For the text-containing cell, return its midpoint in (x, y) coordinate format. 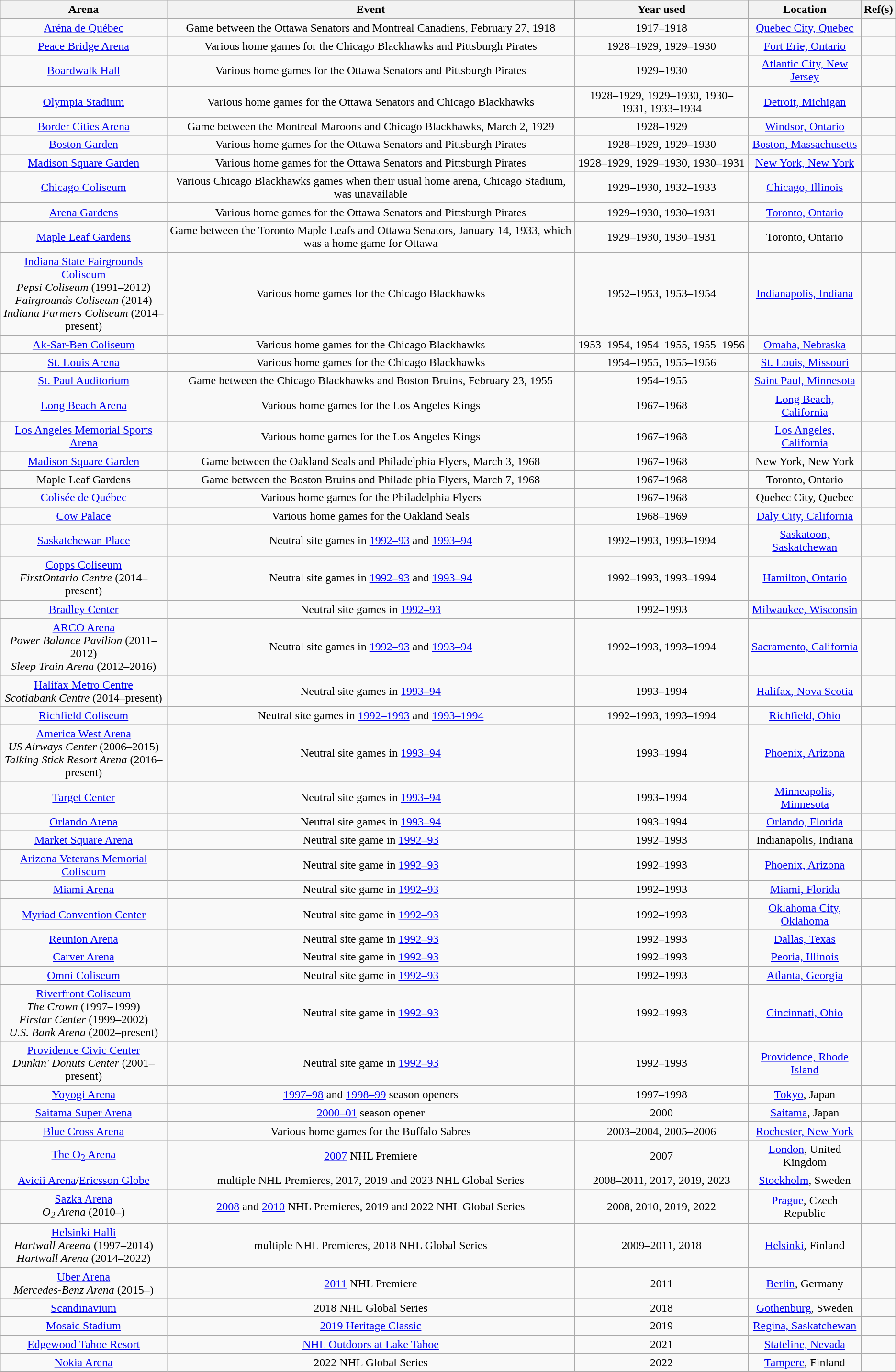
2000–01 season opener (370, 1113)
Los Angeles, California (805, 436)
Game between the Oakland Seals and Philadelphia Flyers, March 3, 1968 (370, 461)
Sacramento, California (805, 647)
Event (370, 10)
1929–1930, 1932–1933 (661, 188)
Various home games for the Chicago Blackhawks and Pittsburgh Pirates (370, 46)
1928–1929, 1929–1930, 1930–1931, 1933–1934 (661, 101)
Stockholm, Sweden (805, 1180)
2019 (661, 1326)
Ak-Sar-Ben Coliseum (84, 344)
Minneapolis, Minnesota (805, 797)
Orlando Arena (84, 822)
2018 NHL Global Series (370, 1308)
Peoria, Illinois (805, 957)
1928–1929, 1929–1930, 1930–1931 (661, 163)
Oklahoma City, Oklahoma (805, 914)
Location (805, 10)
2007 NHL Premiere (370, 1155)
Richfield Coliseum (84, 715)
Various home games for the Philadelphia Flyers (370, 498)
Game between the Ottawa Senators and Montreal Canadiens, February 27, 1918 (370, 28)
Aréna de Québec (84, 28)
1997–1998 (661, 1094)
ARCO ArenaPower Balance Pavilion (2011–2012)Sleep Train Arena (2012–2016) (84, 647)
Arena (84, 10)
Chicago, Illinois (805, 188)
Various home games for the Ottawa Senators and Chicago Blackhawks (370, 101)
Detroit, Michigan (805, 101)
St. Paul Auditorium (84, 381)
1954–1955 (661, 381)
Carver Arena (84, 957)
2000 (661, 1113)
1928–1929 (661, 126)
Target Center (84, 797)
Helsinki, Finland (805, 1246)
2008–2011, 2017, 2019, 2023 (661, 1180)
Orlando, Florida (805, 822)
1917–1918 (661, 28)
Myriad Convention Center (84, 914)
NHL Outdoors at Lake Tahoe (370, 1344)
Rochester, New York (805, 1131)
Bradley Center (84, 609)
Ref(s) (878, 10)
Milwaukee, Wisconsin (805, 609)
Tokyo, Japan (805, 1094)
Game between the Boston Bruins and Philadelphia Flyers, March 7, 1968 (370, 480)
Los Angeles Memorial Sports Arena (84, 436)
2008, 2010, 2019, 2022 (661, 1207)
Omni Coliseum (84, 975)
Indiana State Fairgrounds ColiseumPepsi Coliseum (1991–2012)Fairgrounds Coliseum (2014)Indiana Farmers Coliseum (2014–present) (84, 294)
Scandinavium (84, 1308)
Various home games for the Buffalo Sabres (370, 1131)
Atlantic City, New Jersey (805, 71)
Arena Gardens (84, 212)
Mosaic Stadium (84, 1326)
Providence, Rhode Island (805, 1063)
St. Louis, Missouri (805, 363)
Boston, Massachusetts (805, 145)
Arizona Veterans Memorial Coliseum (84, 865)
Border Cities Arena (84, 126)
Richfield, Ohio (805, 715)
Market Square Arena (84, 840)
Chicago Coliseum (84, 188)
Game between the Toronto Maple Leafs and Ottawa Senators, January 14, 1933, which was a home game for Ottawa (370, 236)
Dallas, Texas (805, 939)
St. Louis Arena (84, 363)
Miami Arena (84, 890)
Yoyogi Arena (84, 1094)
Edgewood Tahoe Resort (84, 1344)
Long Beach Arena (84, 406)
Cincinnati, Ohio (805, 1013)
multiple NHL Premieres, 2018 NHL Global Series (370, 1246)
Avicii Arena/Ericsson Globe (84, 1180)
Regina, Saskatchewan (805, 1326)
Tampere, Finland (805, 1362)
2011 NHL Premiere (370, 1283)
1929–1930 (661, 71)
Hamilton, Ontario (805, 578)
2007 (661, 1155)
Gothenburg, Sweden (805, 1308)
Daly City, California (805, 516)
Halifax Metro CentreScotiabank Centre (2014–present) (84, 691)
2011 (661, 1283)
2019 Heritage Classic (370, 1326)
Providence Civic CenterDunkin' Donuts Center (2001–present) (84, 1063)
Riverfront ColiseumThe Crown (1997–1999)Firstar Center (1999–2002)U.S. Bank Arena (2002–present) (84, 1013)
Boardwalk Hall (84, 71)
Neutral site games in 1992–1993 and 1993–1994 (370, 715)
Various home games for the Oakland Seals (370, 516)
Nokia Arena (84, 1362)
Uber ArenaMercedes-Benz Arena (2015–) (84, 1283)
Prague, Czech Republic (805, 1207)
1953–1954, 1954–1955, 1955–1956 (661, 344)
2022 (661, 1362)
Sazka ArenaO2 Arena (2010–) (84, 1207)
2003–2004, 2005–2006 (661, 1131)
Boston Garden (84, 145)
2009–2011, 2018 (661, 1246)
Miami, Florida (805, 890)
Olympia Stadium (84, 101)
Blue Cross Arena (84, 1131)
Year used (661, 10)
1968–1969 (661, 516)
Peace Bridge Arena (84, 46)
Colisée de Québec (84, 498)
Fort Erie, Ontario (805, 46)
Windsor, Ontario (805, 126)
Long Beach, California (805, 406)
Various Chicago Blackhawks games when their usual home arena, Chicago Stadium, was unavailable (370, 188)
Helsinki HalliHartwall Areena (1997–2014)Hartwall Arena (2014–2022) (84, 1246)
Halifax, Nova Scotia (805, 691)
Saskatchewan Place (84, 541)
1954–1955, 1955–1956 (661, 363)
2021 (661, 1344)
Saint Paul, Minnesota (805, 381)
Omaha, Nebraska (805, 344)
2008 and 2010 NHL Premieres, 2019 and 2022 NHL Global Series (370, 1207)
1952–1953, 1953–1954 (661, 294)
Game between the Chicago Blackhawks and Boston Bruins, February 23, 1955 (370, 381)
Reunion Arena (84, 939)
Saskatoon, Saskatchewan (805, 541)
Saitama Super Arena (84, 1113)
1997–98 and 1998–99 season openers (370, 1094)
2018 (661, 1308)
Copps ColiseumFirstOntario Centre (2014–present) (84, 578)
Neutral site games in 1992–93 (370, 609)
America West ArenaUS Airways Center (2006–2015)Talking Stick Resort Arena (2016–present) (84, 753)
2022 NHL Global Series (370, 1362)
Cow Palace (84, 516)
Berlin, Germany (805, 1283)
Game between the Montreal Maroons and Chicago Blackhawks, March 2, 1929 (370, 126)
Stateline, Nevada (805, 1344)
Saitama, Japan (805, 1113)
Atlanta, Georgia (805, 975)
London, United Kingdom (805, 1155)
multiple NHL Premieres, 2017, 2019 and 2023 NHL Global Series (370, 1180)
The O2 Arena (84, 1155)
